Capture the cell that displays the provided text and extract its [x, y] central coordinate. 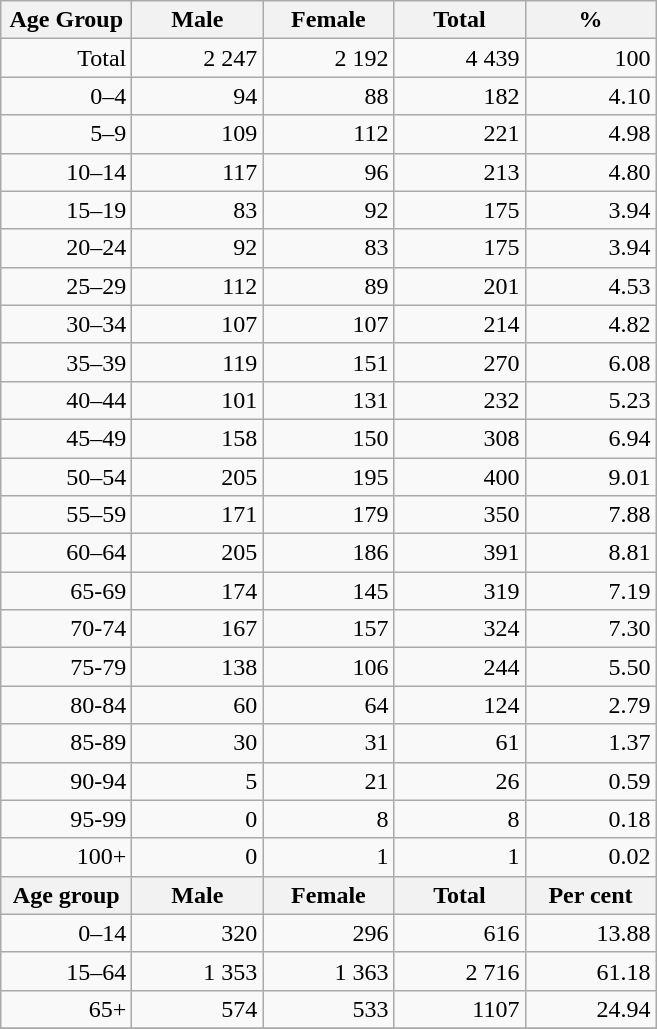
232 [460, 400]
40–44 [66, 400]
244 [460, 667]
Age group [66, 895]
157 [328, 629]
533 [328, 1009]
324 [460, 629]
124 [460, 705]
60–64 [66, 553]
0.02 [590, 857]
13.88 [590, 933]
31 [328, 743]
2 716 [460, 971]
320 [198, 933]
150 [328, 438]
8.81 [590, 553]
85-89 [66, 743]
117 [198, 172]
174 [198, 591]
151 [328, 362]
1.37 [590, 743]
24.94 [590, 1009]
131 [328, 400]
89 [328, 286]
201 [460, 286]
70-74 [66, 629]
2 247 [198, 58]
20–24 [66, 248]
45–49 [66, 438]
101 [198, 400]
270 [460, 362]
400 [460, 477]
96 [328, 172]
5 [198, 781]
167 [198, 629]
179 [328, 515]
90-94 [66, 781]
94 [198, 96]
75-79 [66, 667]
145 [328, 591]
138 [198, 667]
Age Group [66, 20]
30–34 [66, 324]
1107 [460, 1009]
65+ [66, 1009]
2 192 [328, 58]
319 [460, 591]
55–59 [66, 515]
171 [198, 515]
Per cent [590, 895]
2.79 [590, 705]
61.18 [590, 971]
213 [460, 172]
30 [198, 743]
186 [328, 553]
0.18 [590, 819]
15–64 [66, 971]
0–14 [66, 933]
50–54 [66, 477]
35–39 [66, 362]
6.94 [590, 438]
106 [328, 667]
7.19 [590, 591]
6.08 [590, 362]
221 [460, 134]
350 [460, 515]
61 [460, 743]
214 [460, 324]
4.10 [590, 96]
616 [460, 933]
60 [198, 705]
% [590, 20]
5.50 [590, 667]
10–14 [66, 172]
158 [198, 438]
4.53 [590, 286]
80-84 [66, 705]
7.30 [590, 629]
100+ [66, 857]
15–19 [66, 210]
391 [460, 553]
182 [460, 96]
100 [590, 58]
88 [328, 96]
109 [198, 134]
119 [198, 362]
21 [328, 781]
25–29 [66, 286]
95-99 [66, 819]
26 [460, 781]
4.82 [590, 324]
5–9 [66, 134]
4 439 [460, 58]
308 [460, 438]
195 [328, 477]
7.88 [590, 515]
0–4 [66, 96]
65-69 [66, 591]
0.59 [590, 781]
4.98 [590, 134]
1 363 [328, 971]
296 [328, 933]
9.01 [590, 477]
64 [328, 705]
4.80 [590, 172]
5.23 [590, 400]
1 353 [198, 971]
574 [198, 1009]
